Return (X, Y) of the center of cell containing provided text 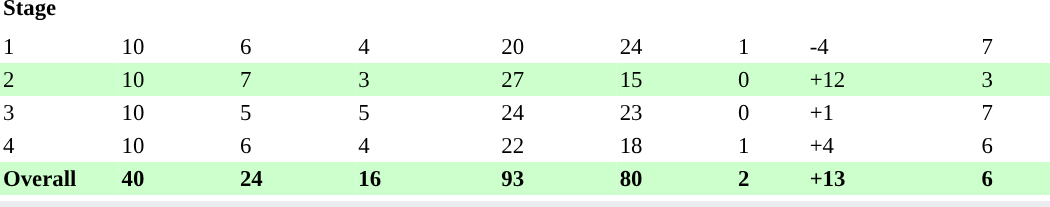
15 (676, 80)
+4 (893, 146)
16 (414, 178)
18 (676, 146)
93 (557, 178)
40 (177, 178)
27 (557, 80)
+1 (893, 112)
22 (557, 146)
+13 (893, 178)
20 (557, 46)
-4 (893, 46)
80 (676, 178)
+12 (893, 80)
23 (676, 112)
Overall (59, 178)
